Detect which cell encompasses the target text, then output its [X, Y] center coordinate. 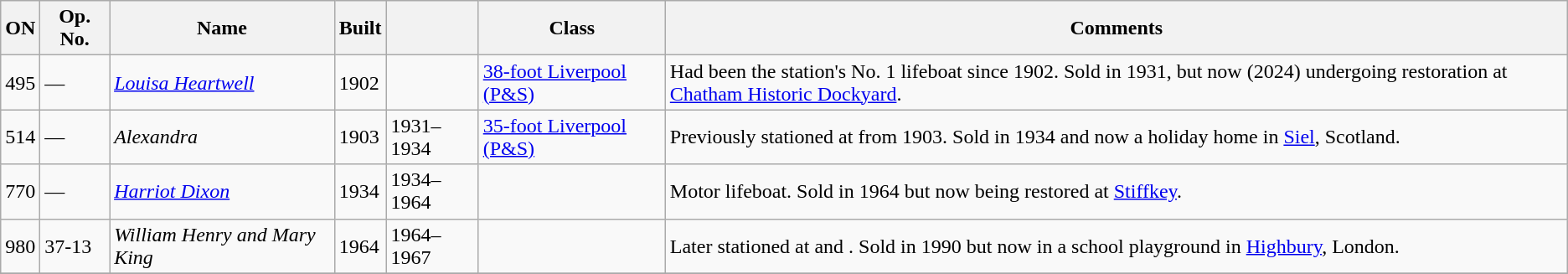
1934–1964 [432, 191]
Later stationed at and . Sold in 1990 but now in a school playground in Highbury, London. [1116, 246]
Alexandra [223, 137]
Name [223, 28]
980 [20, 246]
770 [20, 191]
1902 [360, 82]
1964–1967 [432, 246]
37-13 [75, 246]
Louisa Heartwell [223, 82]
1903 [360, 137]
William Henry and Mary King [223, 246]
1934 [360, 191]
514 [20, 137]
Motor lifeboat. Sold in 1964 but now being restored at Stiffkey. [1116, 191]
ON [20, 28]
35-foot Liverpool (P&S) [571, 137]
38-foot Liverpool (P&S) [571, 82]
Comments [1116, 28]
1964 [360, 246]
Op. No. [75, 28]
Previously stationed at from 1903. Sold in 1934 and now a holiday home in Siel, Scotland. [1116, 137]
1931–1934 [432, 137]
Built [360, 28]
Class [571, 28]
Had been the station's No. 1 lifeboat since 1902. Sold in 1931, but now (2024) undergoing restoration at Chatham Historic Dockyard. [1116, 82]
495 [20, 82]
Harriot Dixon [223, 191]
